Find where the given text appears and provide that cell's center as (x, y) coordinate. 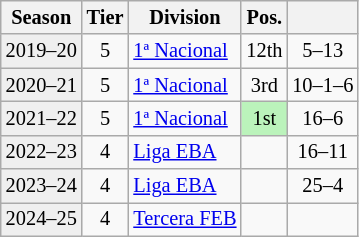
5–13 (322, 51)
12th (264, 51)
3rd (264, 85)
Season (42, 17)
Tercera FEB (184, 219)
Tier (106, 17)
10–1–6 (322, 85)
2019–20 (42, 51)
Pos. (264, 17)
Division (184, 17)
16–6 (322, 118)
2021–22 (42, 118)
2022–23 (42, 152)
2024–25 (42, 219)
16–11 (322, 152)
2020–21 (42, 85)
25–4 (322, 186)
2023–24 (42, 186)
1st (264, 118)
